Pinpoint the cell where the given text exists, returning its (X, Y) midpoint coordinate. 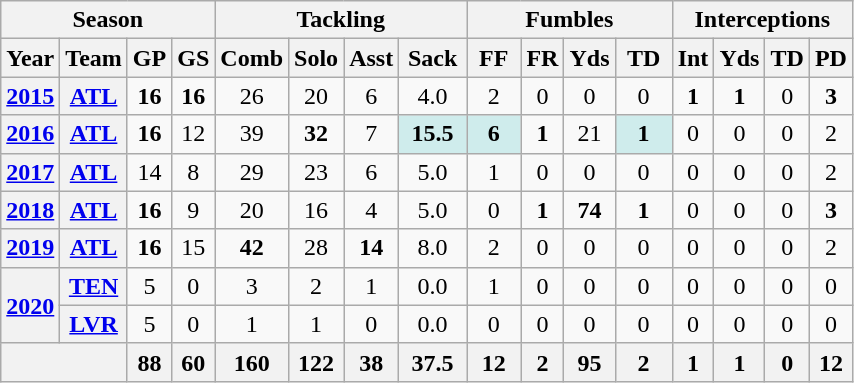
TEN (94, 286)
Year (30, 58)
PD (830, 58)
39 (252, 134)
37.5 (433, 362)
15 (194, 248)
Int (693, 58)
4 (372, 210)
26 (252, 96)
Team (94, 58)
2017 (30, 172)
2016 (30, 134)
29 (252, 172)
Sack (433, 58)
23 (316, 172)
Asst (372, 58)
95 (590, 362)
FR (542, 58)
2018 (30, 210)
GS (194, 58)
7 (372, 134)
88 (149, 362)
74 (590, 210)
2020 (30, 305)
38 (372, 362)
160 (252, 362)
Tackling (341, 20)
60 (194, 362)
15.5 (433, 134)
Solo (316, 58)
4.0 (433, 96)
Interceptions (762, 20)
8.0 (433, 248)
2015 (30, 96)
122 (316, 362)
32 (316, 134)
2019 (30, 248)
42 (252, 248)
Season (108, 20)
21 (590, 134)
8 (194, 172)
9 (194, 210)
28 (316, 248)
GP (149, 58)
Fumbles (570, 20)
LVR (94, 324)
Comb (252, 58)
FF (494, 58)
